Extract the [X, Y] coordinate from the center of the cell holding the provided text.  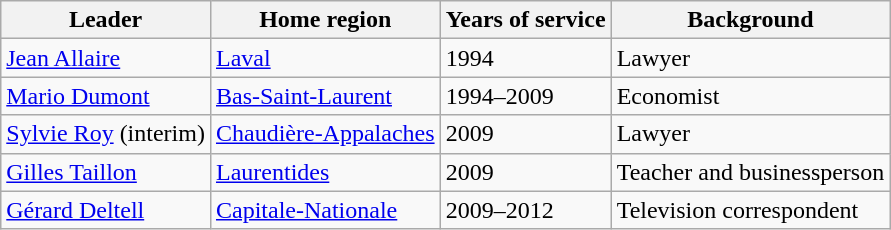
Television correspondent [750, 210]
Economist [750, 96]
Years of service [526, 20]
2009–2012 [526, 210]
Home region [325, 20]
Jean Allaire [106, 58]
Sylvie Roy (interim) [106, 134]
Bas-Saint-Laurent [325, 96]
Gérard Deltell [106, 210]
Laurentides [325, 172]
Teacher and businessperson [750, 172]
1994 [526, 58]
Laval [325, 58]
1994–2009 [526, 96]
Chaudière-Appalaches [325, 134]
Capitale-Nationale [325, 210]
Leader [106, 20]
Background [750, 20]
Gilles Taillon [106, 172]
Mario Dumont [106, 96]
